Return [x, y] of the center of cell containing provided text 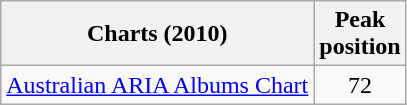
72 [360, 85]
Charts (2010) [158, 34]
Australian ARIA Albums Chart [158, 85]
Peakposition [360, 34]
